For the text-containing cell, return its midpoint in (x, y) coordinate format. 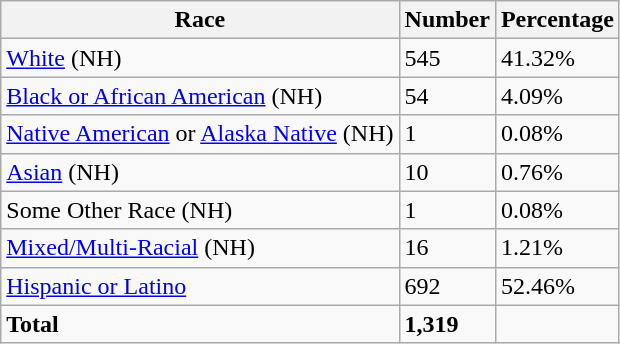
41.32% (557, 58)
4.09% (557, 96)
White (NH) (200, 58)
Percentage (557, 20)
10 (447, 172)
52.46% (557, 286)
0.76% (557, 172)
Black or African American (NH) (200, 96)
Mixed/Multi-Racial (NH) (200, 248)
692 (447, 286)
545 (447, 58)
Native American or Alaska Native (NH) (200, 134)
54 (447, 96)
Race (200, 20)
1,319 (447, 324)
1.21% (557, 248)
Asian (NH) (200, 172)
Hispanic or Latino (200, 286)
Total (200, 324)
Some Other Race (NH) (200, 210)
16 (447, 248)
Number (447, 20)
